From the cell containing the given text, extract its center point as [X, Y] coordinate. 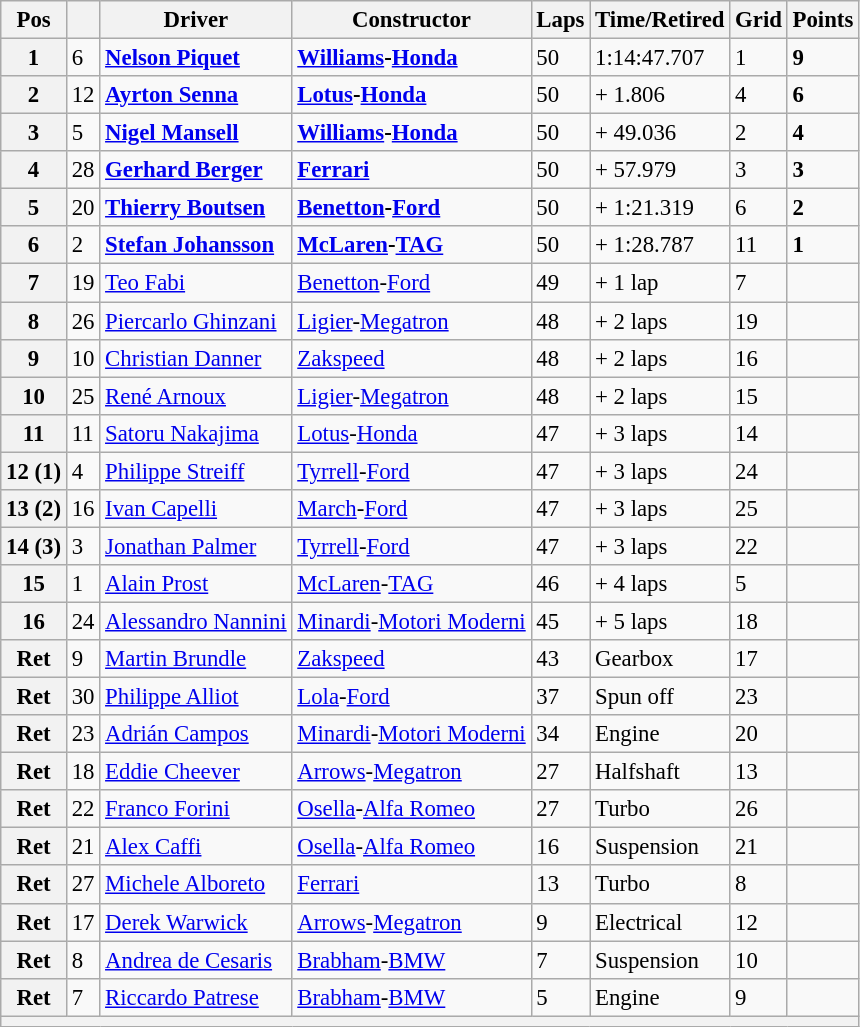
René Arnoux [196, 396]
Derek Warwick [196, 922]
28 [82, 170]
Adrián Campos [196, 734]
34 [560, 734]
Time/Retired [660, 20]
Piercarlo Ghinzani [196, 321]
30 [82, 697]
Grid [758, 20]
Teo Fabi [196, 283]
37 [560, 697]
46 [560, 584]
Martin Brundle [196, 659]
+ 1.806 [660, 95]
12 (1) [34, 471]
Stefan Johansson [196, 245]
+ 4 laps [660, 584]
Spun off [660, 697]
Gearbox [660, 659]
Ayrton Senna [196, 95]
Philippe Streiff [196, 471]
Jonathan Palmer [196, 546]
Michele Alboreto [196, 885]
Nigel Mansell [196, 133]
Riccardo Patrese [196, 997]
Pos [34, 20]
1:14:47.707 [660, 58]
+ 1:21.319 [660, 208]
Electrical [660, 922]
+ 1 lap [660, 283]
Alain Prost [196, 584]
Laps [560, 20]
Satoru Nakajima [196, 433]
45 [560, 621]
14 [758, 433]
Driver [196, 20]
49 [560, 283]
+ 1:28.787 [660, 245]
Alex Caffi [196, 847]
Alessandro Nannini [196, 621]
Eddie Cheever [196, 772]
+ 5 laps [660, 621]
Nelson Piquet [196, 58]
Gerhard Berger [196, 170]
+ 49.036 [660, 133]
March-Ford [412, 509]
Andrea de Cesaris [196, 960]
Halfshaft [660, 772]
Constructor [412, 20]
43 [560, 659]
+ 57.979 [660, 170]
Lola-Ford [412, 697]
13 (2) [34, 509]
Christian Danner [196, 358]
Ivan Capelli [196, 509]
Thierry Boutsen [196, 208]
14 (3) [34, 546]
Franco Forini [196, 809]
Philippe Alliot [196, 697]
Points [822, 20]
